Search for the cell housing the specified text and yield its [x, y] center coordinate. 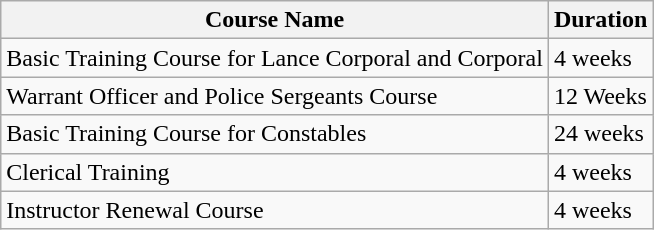
Duration [600, 20]
Basic Training Course for Lance Corporal and Corporal [275, 58]
Course Name [275, 20]
Basic Training Course for Constables [275, 134]
Warrant Officer and Police Sergeants Course [275, 96]
24 weeks [600, 134]
Clerical Training [275, 172]
Instructor Renewal Course [275, 210]
12 Weeks [600, 96]
